Extract the [X, Y] coordinate from the center of the cell holding the provided text.  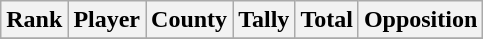
Total [327, 20]
Player [107, 20]
Rank [34, 20]
Tally [264, 20]
County [190, 20]
Opposition [420, 20]
